Scan for the cell matching the given text and deliver its [x, y] coordinate at center. 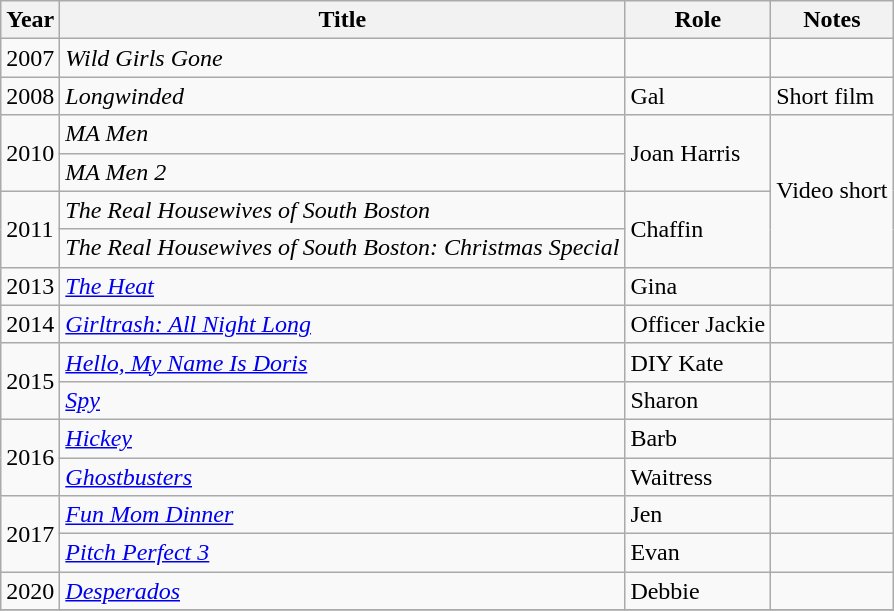
Year [30, 20]
Title [342, 20]
Gina [698, 286]
Girltrash: All Night Long [342, 324]
Jen [698, 515]
Longwinded [342, 96]
Notes [832, 20]
Sharon [698, 400]
Hello, My Name Is Doris [342, 362]
Debbie [698, 591]
The Real Housewives of South Boston [342, 210]
2017 [30, 534]
Evan [698, 553]
Wild Girls Gone [342, 58]
Ghostbusters [342, 477]
Barb [698, 438]
Desperados [342, 591]
2014 [30, 324]
Video short [832, 191]
Pitch Perfect 3 [342, 553]
Gal [698, 96]
The Real Housewives of South Boston: Christmas Special [342, 248]
2008 [30, 96]
Chaffin [698, 229]
Officer Jackie [698, 324]
MA Men [342, 134]
DIY Kate [698, 362]
2020 [30, 591]
Short film [832, 96]
Fun Mom Dinner [342, 515]
MA Men 2 [342, 172]
Spy [342, 400]
Waitress [698, 477]
2010 [30, 153]
2013 [30, 286]
2011 [30, 229]
Joan Harris [698, 153]
Role [698, 20]
Hickey [342, 438]
2016 [30, 457]
2015 [30, 381]
The Heat [342, 286]
2007 [30, 58]
